Find where the given text appears and provide that cell's center as [x, y] coordinate. 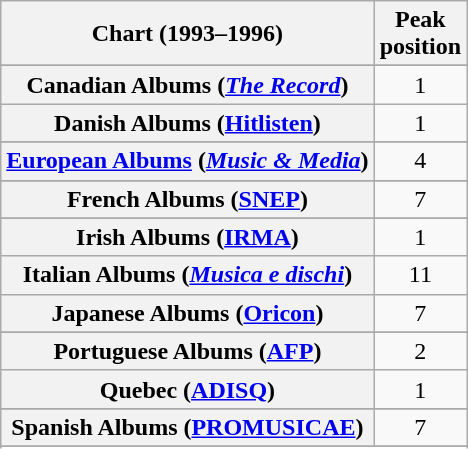
Peakposition [420, 34]
11 [420, 275]
French Albums (SNEP) [188, 199]
Japanese Albums (Oricon) [188, 313]
4 [420, 161]
Danish Albums (Hitlisten) [188, 123]
Portuguese Albums (AFP) [188, 351]
Chart (1993–1996) [188, 34]
European Albums (Music & Media) [188, 161]
Spanish Albums (PROMUSICAE) [188, 427]
2 [420, 351]
Irish Albums (IRMA) [188, 237]
Italian Albums (Musica e dischi) [188, 275]
Canadian Albums (The Record) [188, 85]
Quebec (ADISQ) [188, 389]
